Provide the [x, y] coordinate of the cell's center where the given text is located.  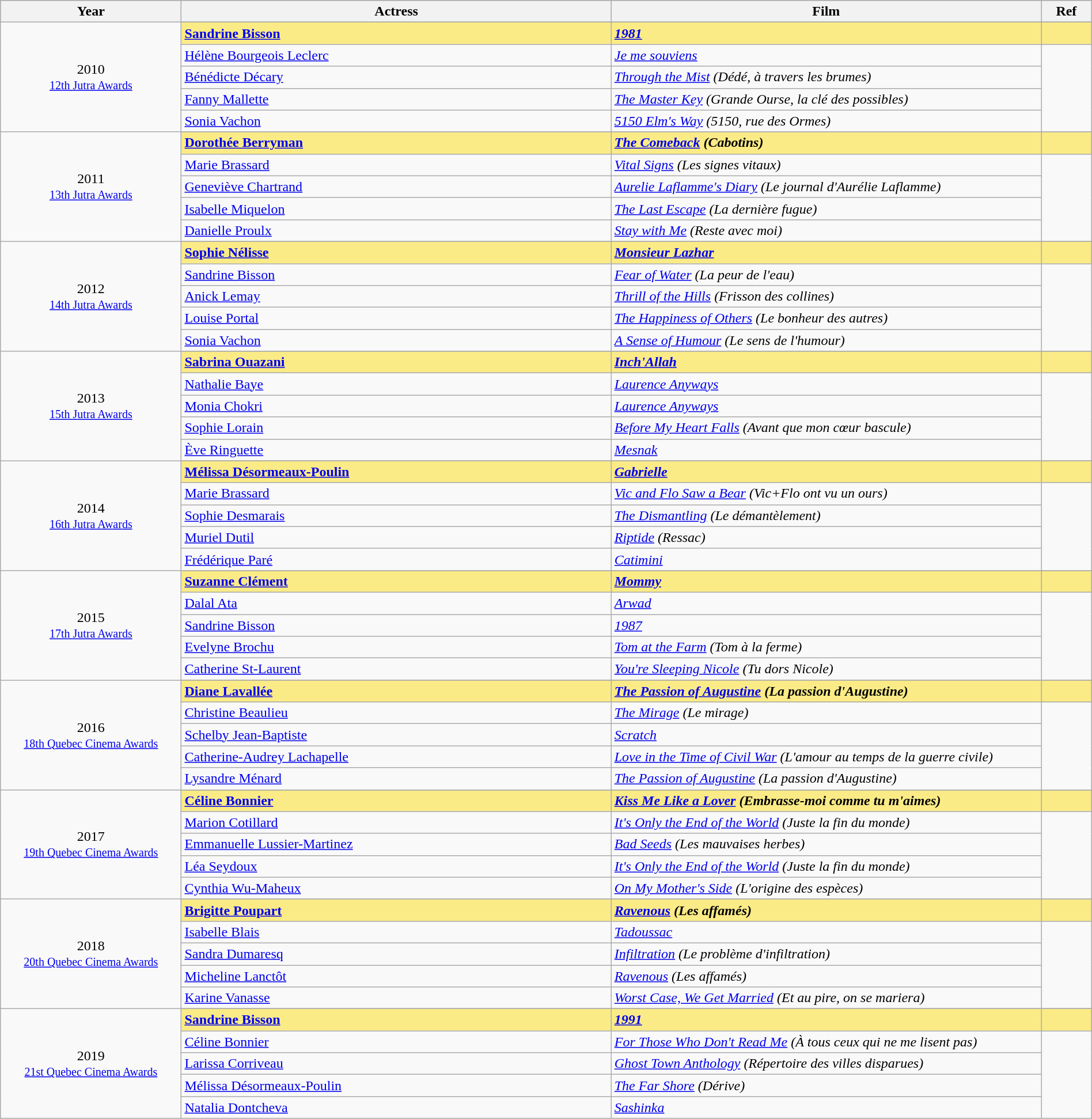
1981 [826, 33]
Cynthia Wu-Maheux [396, 888]
Muriel Dutil [396, 537]
Vital Signs (Les signes vitaux) [826, 165]
Dorothée Berryman [396, 143]
2011 13th Jutra Awards [91, 187]
Inch'Allah [826, 362]
Infiltration (Le problème d'infiltration) [826, 954]
2014 16th Jutra Awards [91, 515]
Monsieur Lazhar [826, 252]
Year [91, 12]
Thrill of the Hills (Frisson des collines) [826, 297]
Sashinka [826, 1107]
Bad Seeds (Les mauvaises herbes) [826, 844]
Before My Heart Falls (Avant que mon cœur bascule) [826, 428]
Kiss Me Like a Lover (Embrasse-moi comme tu m'aimes) [826, 801]
2013 15th Jutra Awards [91, 406]
The Happiness of Others (Le bonheur des autres) [826, 318]
Monia Chokri [396, 406]
Diane Lavallée [396, 691]
5150 Elm's Way (5150, rue des Ormes) [826, 121]
2019 21st Quebec Cinema Awards [91, 1064]
Emmanuelle Lussier-Martinez [396, 844]
2018 20th Quebec Cinema Awards [91, 954]
Ghost Town Anthology (Répertoire des villes disparues) [826, 1064]
The Far Shore (Dérive) [826, 1086]
Ève Ringuette [396, 450]
Larissa Corriveau [396, 1064]
Natalia Dontcheva [396, 1107]
Sophie Lorain [396, 428]
Ref [1067, 12]
Stay with Me (Reste avec moi) [826, 230]
Lysandre Ménard [396, 779]
Micheline Lanctôt [396, 976]
Catimini [826, 559]
Mommy [826, 581]
You're Sleeping Nicole (Tu dors Nicole) [826, 669]
Worst Case, We Get Married (Et au pire, on se mariera) [826, 998]
Sophie Nélisse [396, 252]
Isabelle Blais [396, 932]
Tadoussac [826, 932]
Riptide (Ressac) [826, 537]
Evelyne Brochu [396, 647]
Isabelle Miquelon [396, 208]
Bénédicte Décary [396, 77]
Léa Seydoux [396, 866]
Louise Portal [396, 318]
Marion Cotillard [396, 822]
Frédérique Paré [396, 559]
Film [826, 12]
1991 [826, 1020]
Tom at the Farm (Tom à la ferme) [826, 647]
A Sense of Humour (Le sens de l'humour) [826, 340]
Suzanne Clément [396, 581]
Sandra Dumaresq [396, 954]
2015 17th Jutra Awards [91, 625]
1987 [826, 625]
Catherine-Audrey Lachapelle [396, 757]
The Master Key (Grande Ourse, la clé des possibles) [826, 99]
The Last Escape (La dernière fugue) [826, 208]
Mesnak [826, 450]
Karine Vanasse [396, 998]
Through the Mist (Dédé, à travers les brumes) [826, 77]
Sophie Desmarais [396, 515]
Aurelie Laflamme's Diary (Le journal d'Aurélie Laflamme) [826, 187]
On My Mother's Side (L'origine des espèces) [826, 888]
Geneviève Chartrand [396, 187]
The Mirage (Le mirage) [826, 713]
2012 14th Jutra Awards [91, 296]
Love in the Time of Civil War (L'amour au temps de la guerre civile) [826, 757]
Schelby Jean-Baptiste [396, 735]
Hélène Bourgeois Leclerc [396, 55]
2017 19th Quebec Cinema Awards [91, 844]
Nathalie Baye [396, 384]
The Dismantling (Le démantèlement) [826, 515]
Anick Lemay [396, 297]
Actress [396, 12]
Danielle Proulx [396, 230]
2010 12th Jutra Awards [91, 77]
Christine Beaulieu [396, 713]
Dalal Ata [396, 603]
Gabrielle [826, 472]
Scratch [826, 735]
The Comeback (Cabotins) [826, 143]
For Those Who Don't Read Me (À tous ceux qui ne me lisent pas) [826, 1042]
Fanny Mallette [396, 99]
Catherine St-Laurent [396, 669]
Arwad [826, 603]
Fear of Water (La peur de l'eau) [826, 275]
Brigitte Poupart [396, 910]
Sabrina Ouazani [396, 362]
2016 18th Quebec Cinema Awards [91, 735]
Je me souviens [826, 55]
Vic and Flo Saw a Bear (Vic+Flo ont vu un ours) [826, 494]
